Determine the (x, y) coordinate at the center of the cell enclosing the given text.  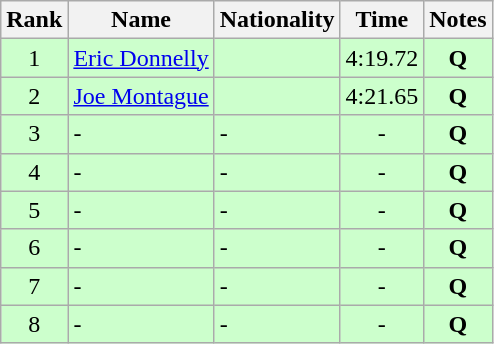
4:19.72 (382, 58)
Nationality (277, 20)
Notes (458, 20)
Time (382, 20)
2 (34, 96)
4 (34, 172)
Rank (34, 20)
5 (34, 210)
Joe Montague (141, 96)
6 (34, 248)
Eric Donnelly (141, 58)
4:21.65 (382, 96)
Name (141, 20)
8 (34, 324)
1 (34, 58)
3 (34, 134)
7 (34, 286)
